Return the (X, Y) coordinate for the center point of the cell that contains the specified text.  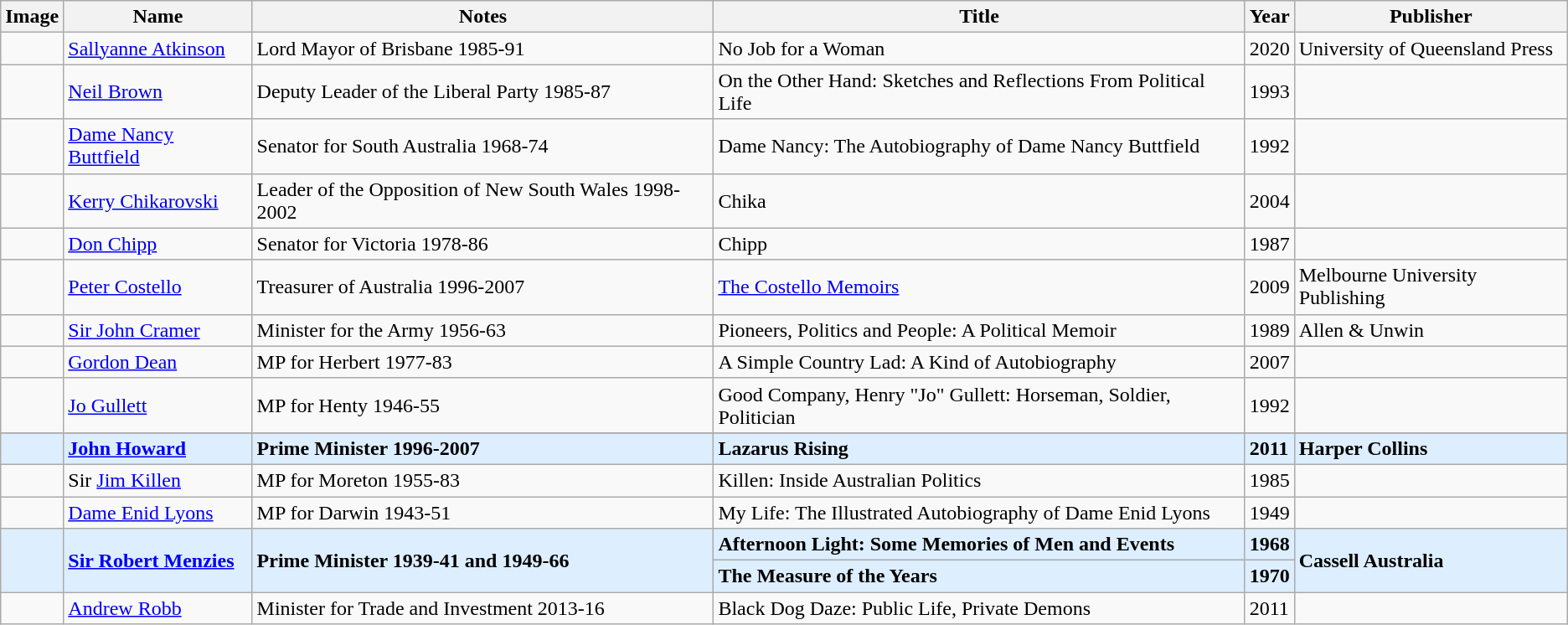
Killen: Inside Australian Politics (979, 480)
John Howard (157, 448)
Image (32, 17)
Kerry Chikarovski (157, 201)
MP for Herbert 1977-83 (482, 362)
Neil Brown (157, 92)
1970 (1270, 576)
1985 (1270, 480)
Prime Minister 1939-41 and 1949-66 (482, 560)
Don Chipp (157, 244)
Sallyanne Atkinson (157, 49)
Sir Robert Menzies (157, 560)
Jo Gullett (157, 405)
1968 (1270, 545)
Dame Nancy Buttfield (157, 146)
Prime Minister 1996-2007 (482, 448)
Name (157, 17)
Sir Jim Killen (157, 480)
Black Dog Daze: Public Life, Private Demons (979, 608)
Cassell Australia (1431, 560)
Lazarus Rising (979, 448)
Senator for South Australia 1968-74 (482, 146)
Deputy Leader of the Liberal Party 1985-87 (482, 92)
No Job for a Woman (979, 49)
Chika (979, 201)
The Measure of the Years (979, 576)
Melbourne University Publishing (1431, 287)
MP for Darwin 1943-51 (482, 512)
Leader of the Opposition of New South Wales 1998-2002 (482, 201)
2009 (1270, 287)
Minister for Trade and Investment 2013-16 (482, 608)
Good Company, Henry "Jo" Gullett: Horseman, Soldier, Politician (979, 405)
MP for Henty 1946-55 (482, 405)
On the Other Hand: Sketches and Reflections From Political Life (979, 92)
Dame Enid Lyons (157, 512)
1949 (1270, 512)
2020 (1270, 49)
MP for Moreton 1955-83 (482, 480)
A Simple Country Lad: A Kind of Autobiography (979, 362)
2007 (1270, 362)
Chipp (979, 244)
Gordon Dean (157, 362)
1989 (1270, 330)
Dame Nancy: The Autobiography of Dame Nancy Buttfield (979, 146)
Notes (482, 17)
Senator for Victoria 1978-86 (482, 244)
Pioneers, Politics and People: A Political Memoir (979, 330)
Treasurer of Australia 1996-2007 (482, 287)
Andrew Robb (157, 608)
Minister for the Army 1956-63 (482, 330)
Publisher (1431, 17)
Afternoon Light: Some Memories of Men and Events (979, 545)
2004 (1270, 201)
Year (1270, 17)
My Life: The Illustrated Autobiography of Dame Enid Lyons (979, 512)
The Costello Memoirs (979, 287)
Harper Collins (1431, 448)
University of Queensland Press (1431, 49)
Lord Mayor of Brisbane 1985-91 (482, 49)
Allen & Unwin (1431, 330)
1993 (1270, 92)
1987 (1270, 244)
Title (979, 17)
Sir John Cramer (157, 330)
Peter Costello (157, 287)
